For the text-containing cell, return its midpoint in (x, y) coordinate format. 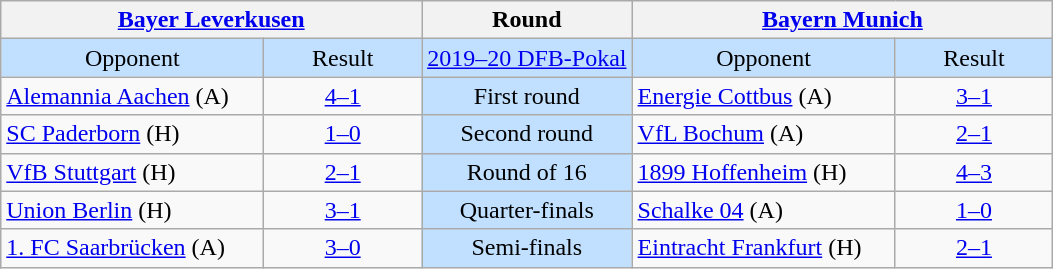
Round (527, 20)
Bayer Leverkusen (212, 20)
First round (527, 96)
4–1 (343, 96)
Quarter-finals (527, 210)
2019–20 DFB-Pokal (527, 58)
Alemannia Aachen (A) (132, 96)
Schalke 04 (A) (764, 210)
1899 Hoffenheim (H) (764, 172)
1. FC Saarbrücken (A) (132, 248)
3–0 (343, 248)
4–3 (974, 172)
VfL Bochum (A) (764, 134)
Second round (527, 134)
Bayern Munich (842, 20)
SC Paderborn (H) (132, 134)
VfB Stuttgart (H) (132, 172)
Energie Cottbus (A) (764, 96)
Union Berlin (H) (132, 210)
Eintracht Frankfurt (H) (764, 248)
Semi-finals (527, 248)
Round of 16 (527, 172)
